Return the (x, y) coordinate for the center point of the cell that contains the specified text.  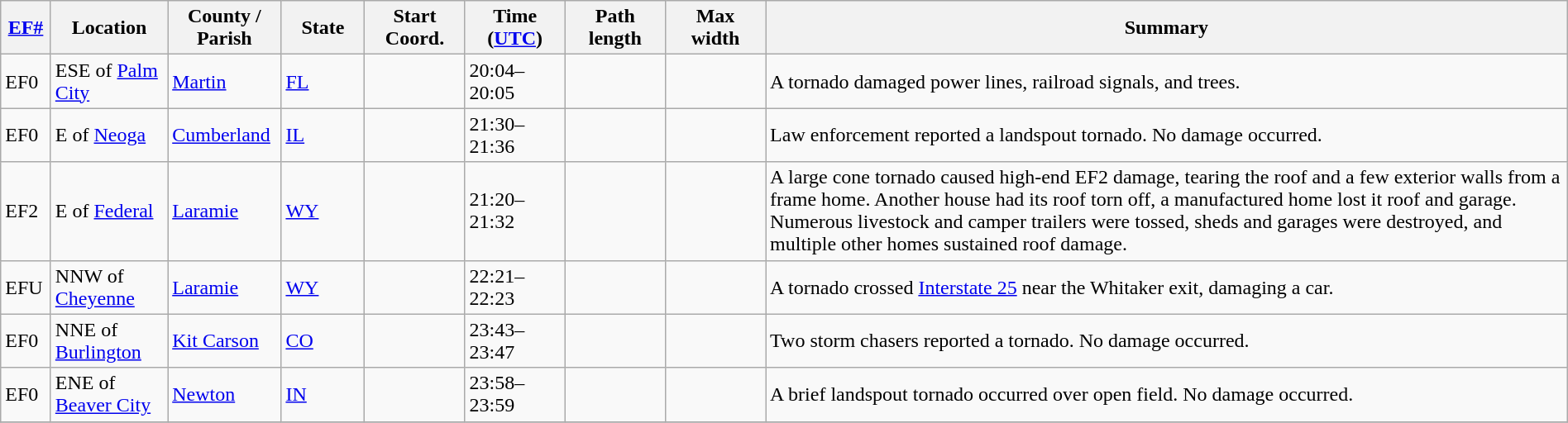
EFU (26, 288)
Two storm chasers reported a tornado. No damage occurred. (1167, 340)
21:20–21:32 (514, 211)
Martin (225, 81)
E of Neoga (109, 135)
Cumberland (225, 135)
Max width (715, 28)
21:30–21:36 (514, 135)
A tornado damaged power lines, railroad signals, and trees. (1167, 81)
NNE of Burlington (109, 340)
Summary (1167, 28)
23:58–23:59 (514, 395)
ENE of Beaver City (109, 395)
EF2 (26, 211)
EF# (26, 28)
23:43–23:47 (514, 340)
IL (323, 135)
Law enforcement reported a landspout tornado. No damage occurred. (1167, 135)
E of Federal (109, 211)
A tornado crossed Interstate 25 near the Whitaker exit, damaging a car. (1167, 288)
FL (323, 81)
Start Coord. (415, 28)
A brief landspout tornado occurred over open field. No damage occurred. (1167, 395)
CO (323, 340)
IN (323, 395)
Location (109, 28)
County / Parish (225, 28)
State (323, 28)
Time (UTC) (514, 28)
20:04–20:05 (514, 81)
Kit Carson (225, 340)
ESE of Palm City (109, 81)
Path length (615, 28)
22:21–22:23 (514, 288)
NNW of Cheyenne (109, 288)
Newton (225, 395)
